Search for the cell housing the specified text and yield its (X, Y) center coordinate. 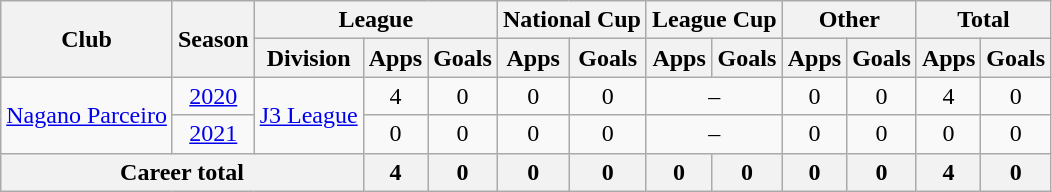
Club (87, 39)
Season (213, 39)
League Cup (714, 20)
J3 League (308, 115)
Other (849, 20)
Nagano Parceiro (87, 115)
National Cup (572, 20)
Total (983, 20)
Division (308, 58)
2020 (213, 96)
2021 (213, 134)
League (376, 20)
Career total (182, 172)
